Provide the [x, y] coordinate of the cell's center where the given text is located.  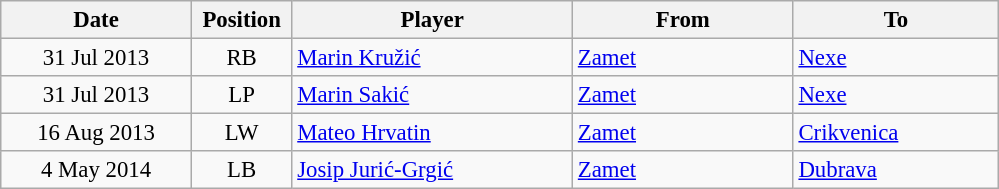
Josip Jurić-Grgić [432, 170]
Dubrava [896, 170]
LB [242, 170]
Marin Kružić [432, 58]
From [684, 20]
4 May 2014 [96, 170]
LW [242, 133]
LP [242, 95]
Marin Sakić [432, 95]
Mateo Hrvatin [432, 133]
Crikvenica [896, 133]
To [896, 20]
Player [432, 20]
16 Aug 2013 [96, 133]
Date [96, 20]
RB [242, 58]
Position [242, 20]
